From the cell containing the given text, extract its center point as (x, y) coordinate. 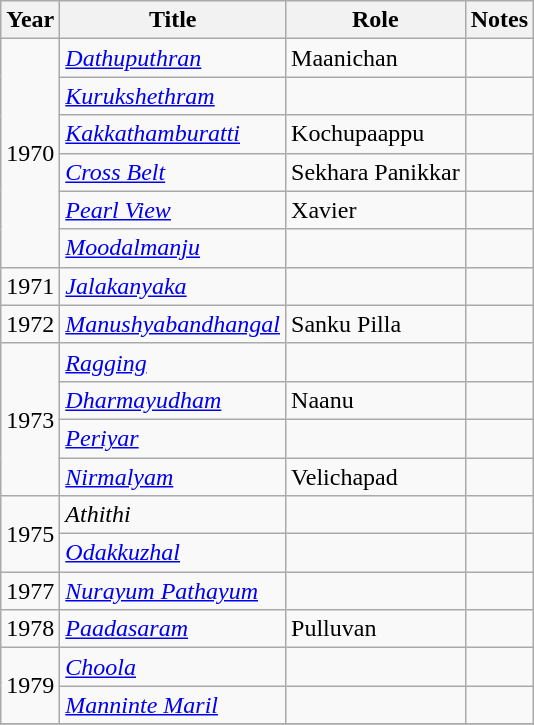
Jalakanyaka (173, 286)
Kochupaappu (376, 134)
1977 (30, 591)
Pearl View (173, 210)
Velichapad (376, 477)
Choola (173, 667)
Cross Belt (173, 172)
Athithi (173, 515)
Manninte Maril (173, 705)
Naanu (376, 400)
Sekhara Panikkar (376, 172)
Year (30, 20)
Paadasaram (173, 629)
1971 (30, 286)
Ragging (173, 362)
Nurayum Pathayum (173, 591)
1978 (30, 629)
Dharmayudham (173, 400)
1979 (30, 686)
Role (376, 20)
Moodalmanju (173, 248)
Title (173, 20)
1972 (30, 324)
Maanichan (376, 58)
Dathuputhran (173, 58)
1975 (30, 534)
Notes (499, 20)
Pulluvan (376, 629)
Sanku Pilla (376, 324)
Kakkathamburatti (173, 134)
Periyar (173, 438)
1970 (30, 153)
Manushyabandhangal (173, 324)
Odakkuzhal (173, 553)
Kurukshethram (173, 96)
Nirmalyam (173, 477)
Xavier (376, 210)
1973 (30, 419)
